Scan for the cell matching the given text and deliver its [X, Y] coordinate at center. 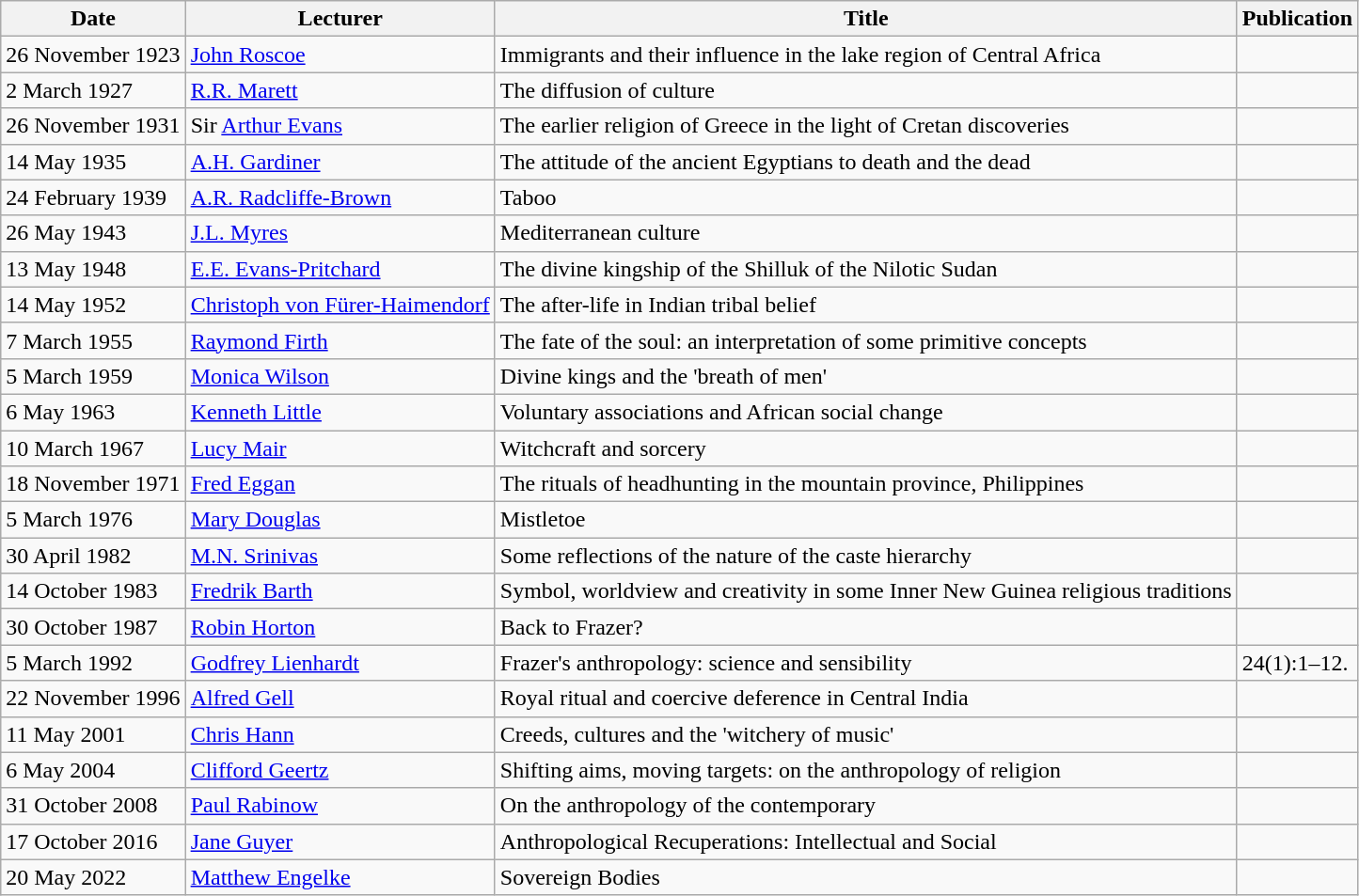
Clifford Geertz [340, 770]
Mary Douglas [340, 520]
Fred Eggan [340, 484]
Witchcraft and sorcery [865, 448]
10 March 1967 [93, 448]
Date [93, 19]
Immigrants and their influence in the lake region of Central Africa [865, 55]
A.R. Radcliffe-Brown [340, 197]
Jane Guyer [340, 841]
Royal ritual and coercive deference in Central India [865, 699]
30 April 1982 [93, 556]
The rituals of headhunting in the mountain province, Philippines [865, 484]
Publication [1297, 19]
24 February 1939 [93, 197]
7 March 1955 [93, 340]
J.L. Myres [340, 233]
Title [865, 19]
31 October 2008 [93, 806]
Sir Arthur Evans [340, 126]
Kenneth Little [340, 412]
E.E. Evans-Pritchard [340, 269]
The attitude of the ancient Egyptians to death and the dead [865, 162]
Paul Rabinow [340, 806]
14 May 1952 [93, 305]
24(1):1–12. [1297, 663]
A.H. Gardiner [340, 162]
Creeds, cultures and the 'witchery of music' [865, 734]
Raymond Firth [340, 340]
Frazer's anthropology: science and sensibility [865, 663]
Christoph von Fürer-Haimendorf [340, 305]
14 May 1935 [93, 162]
The divine kingship of the Shilluk of the Nilotic Sudan [865, 269]
26 May 1943 [93, 233]
Lucy Mair [340, 448]
5 March 1992 [93, 663]
The earlier religion of Greece in the light of Cretan discoveries [865, 126]
Voluntary associations and African social change [865, 412]
Some reflections of the nature of the caste hierarchy [865, 556]
Anthropological Recuperations: Intellectual and Social [865, 841]
Mistletoe [865, 520]
John Roscoe [340, 55]
6 May 2004 [93, 770]
26 November 1931 [93, 126]
Symbol, worldview and creativity in some Inner New Guinea religious traditions [865, 591]
Lecturer [340, 19]
Matthew Engelke [340, 877]
The diffusion of culture [865, 90]
Taboo [865, 197]
Alfred Gell [340, 699]
30 October 1987 [93, 627]
Mediterranean culture [865, 233]
11 May 2001 [93, 734]
Fredrik Barth [340, 591]
26 November 1923 [93, 55]
5 March 1959 [93, 376]
18 November 1971 [93, 484]
Chris Hann [340, 734]
Shifting aims, moving targets: on the anthropology of religion [865, 770]
Divine kings and the 'breath of men' [865, 376]
Robin Horton [340, 627]
20 May 2022 [93, 877]
17 October 2016 [93, 841]
2 March 1927 [93, 90]
On the anthropology of the contemporary [865, 806]
M.N. Srinivas [340, 556]
13 May 1948 [93, 269]
14 October 1983 [93, 591]
The after-life in Indian tribal belief [865, 305]
The fate of the soul: an interpretation of some primitive concepts [865, 340]
6 May 1963 [93, 412]
R.R. Marett [340, 90]
Back to Frazer? [865, 627]
Godfrey Lienhardt [340, 663]
5 March 1976 [93, 520]
22 November 1996 [93, 699]
Monica Wilson [340, 376]
Sovereign Bodies [865, 877]
